Pinpoint the cell where the given text exists, returning its [x, y] midpoint coordinate. 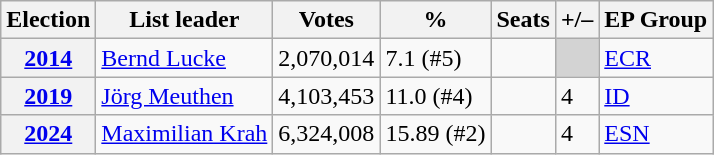
% [436, 20]
7.1 (#5) [436, 58]
6,324,008 [326, 134]
4,103,453 [326, 96]
ESN [656, 134]
List leader [184, 20]
+/– [576, 20]
2024 [48, 134]
15.89 (#2) [436, 134]
2,070,014 [326, 58]
2014 [48, 58]
Votes [326, 20]
Maximilian Krah [184, 134]
2019 [48, 96]
ID [656, 96]
Election [48, 20]
ECR [656, 58]
Jörg Meuthen [184, 96]
11.0 (#4) [436, 96]
Bernd Lucke [184, 58]
Seats [523, 20]
EP Group [656, 20]
